Pinpoint the cell where the given text exists, returning its [X, Y] midpoint coordinate. 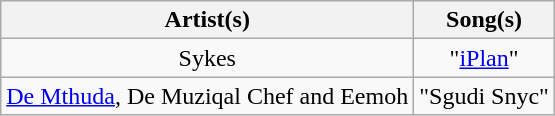
Song(s) [484, 20]
"iPlan" [484, 58]
Artist(s) [208, 20]
Sykes [208, 58]
"Sgudi Snyc" [484, 96]
De Mthuda, De Muziqal Chef and Eemoh [208, 96]
